Determine the (x, y) coordinate at the center of the cell enclosing the given text.  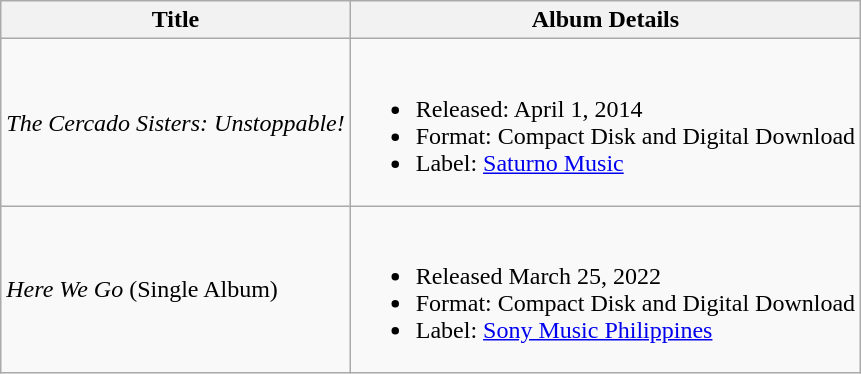
Released: April 1, 2014Format: Compact Disk and Digital DownloadLabel: Saturno Music (605, 122)
Released March 25, 2022Format: Compact Disk and Digital DownloadLabel: Sony Music Philippines (605, 290)
Album Details (605, 20)
The Cercado Sisters: Unstoppable! (176, 122)
Here We Go (Single Album) (176, 290)
Title (176, 20)
